Extract the [X, Y] coordinate from the center of the cell holding the provided text.  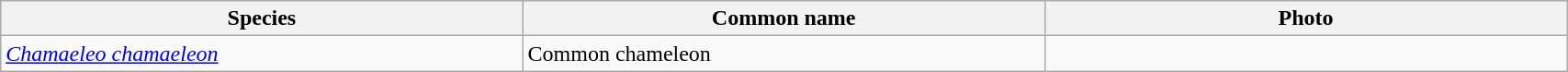
Photo [1305, 18]
Species [262, 18]
Common chameleon [784, 54]
Chamaeleo chamaeleon [262, 54]
Common name [784, 18]
